Identify which cell holds the provided text, then report its (x, y) central coordinate. 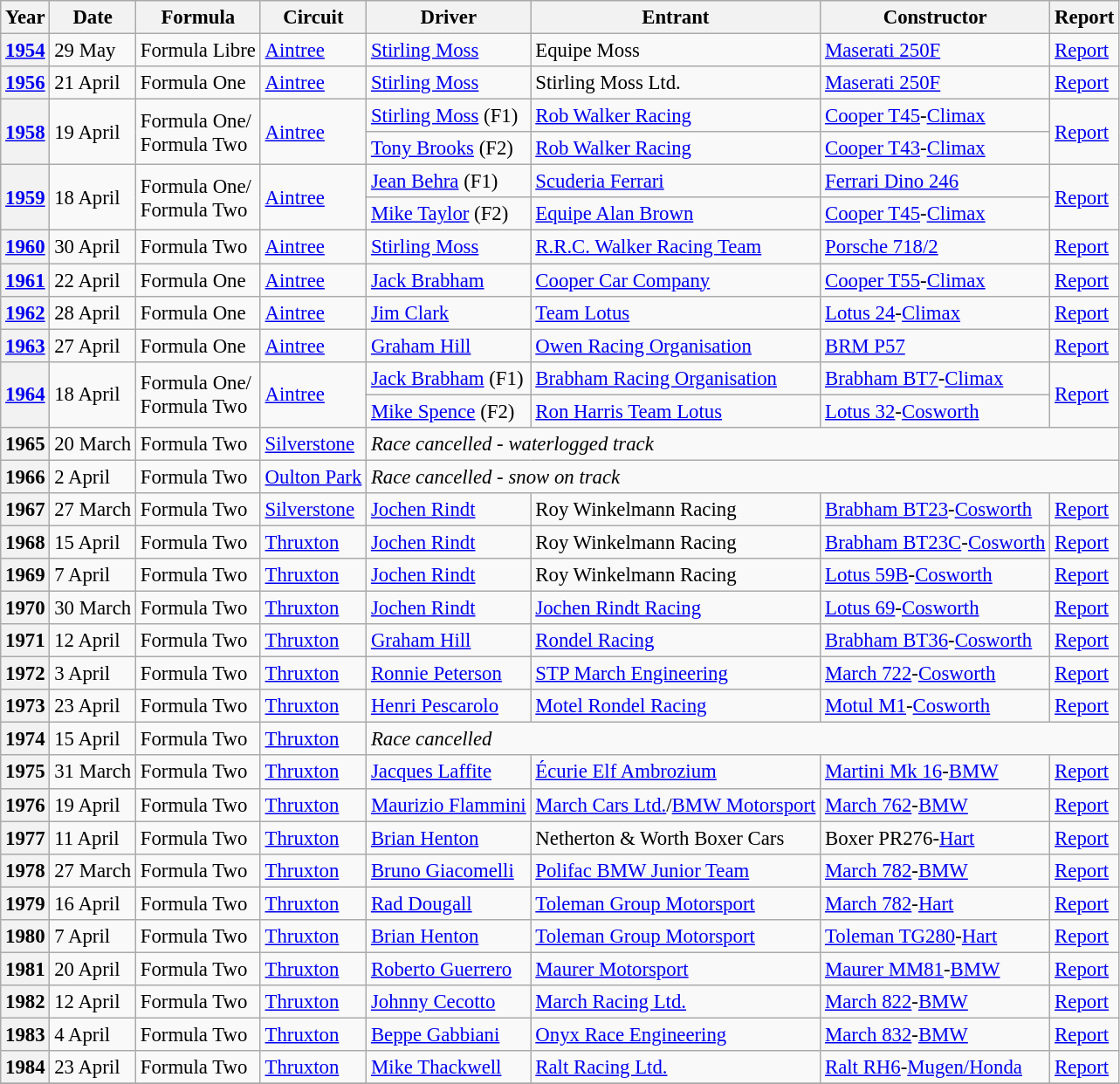
Equipe Moss (676, 51)
March Cars Ltd./BMW Motorsport (676, 805)
Onyx Race Engineering (676, 1034)
1964 (25, 394)
Ralt RH6-Mugen/Honda (936, 1067)
Brabham Racing Organisation (676, 378)
Lotus 32-Cosworth (936, 411)
1960 (25, 247)
BRM P57 (936, 346)
Ronnie Peterson (449, 674)
Netherton & Worth Boxer Cars (676, 838)
1973 (25, 706)
March 782-BMW (936, 870)
Jean Behra (F1) (449, 182)
30 March (93, 608)
Martini Mk 16-BMW (936, 772)
Lotus 69-Cosworth (936, 608)
R.R.C. Walker Racing Team (676, 247)
Ralt Racing Ltd. (676, 1067)
27 April (93, 346)
Entrant (676, 17)
Maurer MM81-BMW (936, 969)
March 822-BMW (936, 1002)
March 832-BMW (936, 1034)
Motul M1-Cosworth (936, 706)
Equipe Alan Brown (676, 214)
March 782-Hart (936, 903)
Ferrari Dino 246 (936, 182)
22 April (93, 280)
16 April (93, 903)
1976 (25, 805)
2 April (93, 477)
Scuderia Ferrari (676, 182)
1969 (25, 575)
Date (93, 17)
Jack Brabham (449, 280)
Lotus 59B-Cosworth (936, 575)
Mike Thackwell (449, 1067)
20 April (93, 969)
Circuit (313, 17)
4 April (93, 1034)
Boxer PR276-Hart (936, 838)
Brabham BT23C-Cosworth (936, 542)
STP March Engineering (676, 674)
20 March (93, 444)
Race cancelled (743, 739)
1968 (25, 542)
1974 (25, 739)
Toleman TG280-Hart (936, 936)
Roberto Guerrero (449, 969)
21 April (93, 83)
Race cancelled - waterlogged track (743, 444)
Jack Brabham (F1) (449, 378)
Beppe Gabbiani (449, 1034)
1961 (25, 280)
1983 (25, 1034)
Ron Harris Team Lotus (676, 411)
Cooper T55-Climax (936, 280)
Lotus 24-Climax (936, 312)
Henri Pescarolo (449, 706)
Bruno Giacomelli (449, 870)
Cooper Car Company (676, 280)
Mike Taylor (F2) (449, 214)
1980 (25, 936)
Polifac BMW Junior Team (676, 870)
1977 (25, 838)
1965 (25, 444)
1972 (25, 674)
Brabham BT23-Cosworth (936, 510)
Maurizio Flammini (449, 805)
Johnny Cecotto (449, 1002)
1984 (25, 1067)
Driver (449, 17)
Rad Dougall (449, 903)
29 May (93, 51)
Maurer Motorsport (676, 969)
1979 (25, 903)
Mike Spence (F2) (449, 411)
1958 (25, 133)
11 April (93, 838)
1956 (25, 83)
Jochen Rindt Racing (676, 608)
Oulton Park (313, 477)
Race cancelled - snow on track (743, 477)
1982 (25, 1002)
Year (25, 17)
30 April (93, 247)
Jacques Laffite (449, 772)
Écurie Elf Ambrozium (676, 772)
Owen Racing Organisation (676, 346)
Tony Brooks (F2) (449, 148)
31 March (93, 772)
March 722-Cosworth (936, 674)
March 762-BMW (936, 805)
1970 (25, 608)
Cooper T43-Climax (936, 148)
3 April (93, 674)
1962 (25, 312)
1963 (25, 346)
1971 (25, 641)
Formula Libre (197, 51)
Stirling Moss Ltd. (676, 83)
1959 (25, 197)
March Racing Ltd. (676, 1002)
1978 (25, 870)
Formula (197, 17)
Brabham BT7-Climax (936, 378)
1967 (25, 510)
Constructor (936, 17)
Motel Rondel Racing (676, 706)
Jim Clark (449, 312)
Porsche 718/2 (936, 247)
Rondel Racing (676, 641)
Stirling Moss (F1) (449, 116)
1954 (25, 51)
1981 (25, 969)
1975 (25, 772)
28 April (93, 312)
Team Lotus (676, 312)
1966 (25, 477)
Brabham BT36-Cosworth (936, 641)
